Locate the cell with the specified text and output its [X, Y] center coordinate. 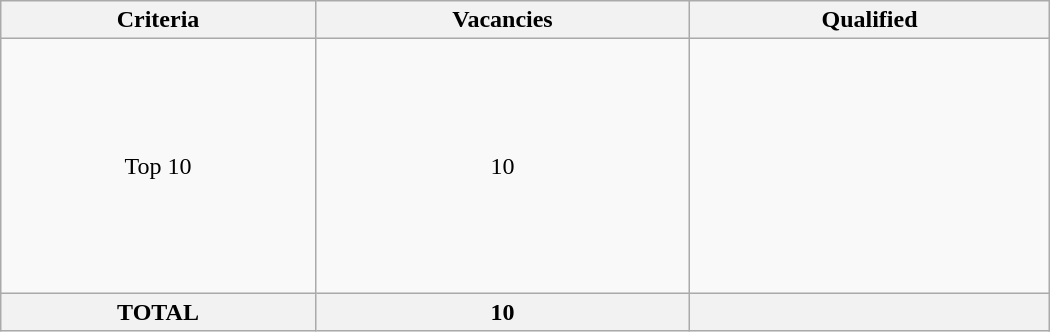
Qualified [870, 20]
TOTAL [158, 312]
Top 10 [158, 166]
Criteria [158, 20]
Vacancies [502, 20]
